Pinpoint the cell where the given text exists, returning its (x, y) midpoint coordinate. 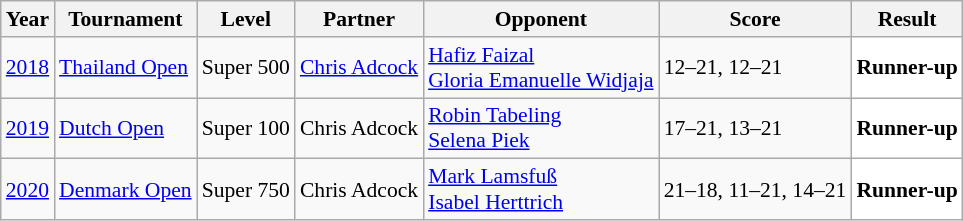
12–21, 12–21 (756, 68)
Tournament (126, 19)
2019 (28, 128)
Super 750 (246, 190)
Super 100 (246, 128)
Hafiz Faizal Gloria Emanuelle Widjaja (540, 68)
Denmark Open (126, 190)
Partner (359, 19)
17–21, 13–21 (756, 128)
2020 (28, 190)
21–18, 11–21, 14–21 (756, 190)
Opponent (540, 19)
Result (906, 19)
Score (756, 19)
Mark Lamsfuß Isabel Herttrich (540, 190)
2018 (28, 68)
Level (246, 19)
Super 500 (246, 68)
Thailand Open (126, 68)
Dutch Open (126, 128)
Robin Tabeling Selena Piek (540, 128)
Year (28, 19)
